Determine the (x, y) coordinate at the center of the cell enclosing the given text.  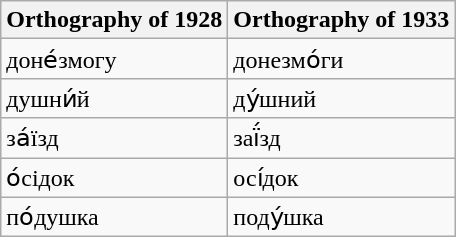
поду́шка (342, 217)
Orthography of 1928 (114, 20)
донезмо́ги (342, 59)
осі́док (342, 178)
о́сідок (114, 178)
заї́зд (342, 138)
ду́шний (342, 98)
по́душка (114, 217)
доне́змогу (114, 59)
душни́й (114, 98)
за́їзд (114, 138)
Orthography of 1933 (342, 20)
